Identify which cell holds the provided text, then report its [x, y] central coordinate. 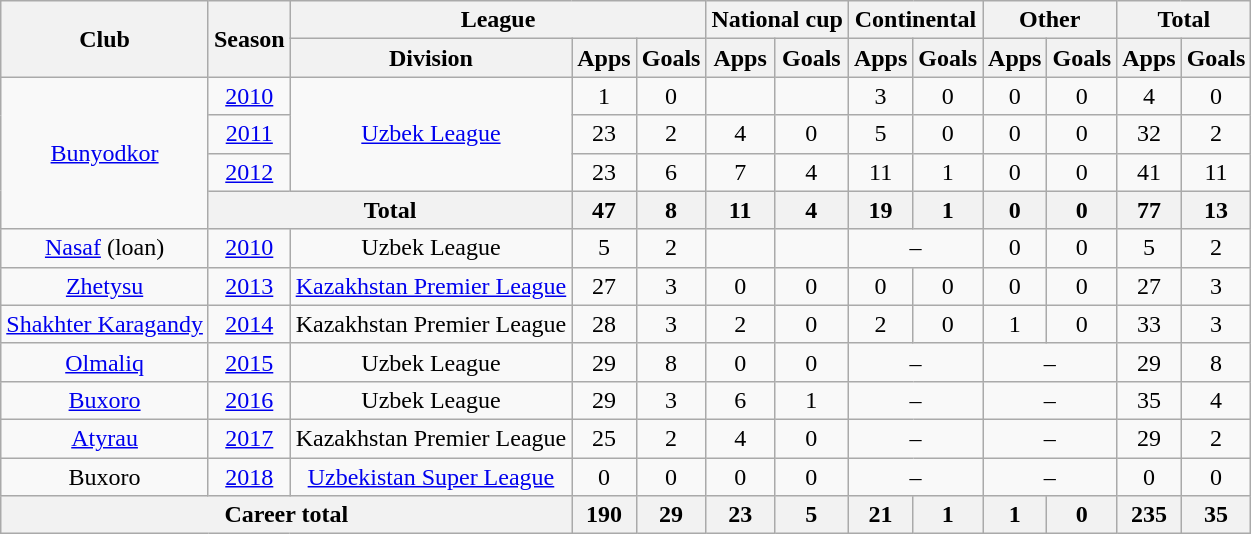
2016 [249, 400]
Uzbekistan Super League [431, 477]
Shakhter Karagandy [105, 324]
2013 [249, 286]
Season [249, 39]
33 [1149, 324]
2014 [249, 324]
28 [604, 324]
190 [604, 515]
2011 [249, 134]
Division [431, 58]
77 [1149, 210]
Atyrau [105, 438]
2012 [249, 172]
Olmaliq [105, 362]
Zhetysu [105, 286]
Nasaf (loan) [105, 248]
13 [1216, 210]
47 [604, 210]
Continental [915, 20]
7 [740, 172]
19 [880, 210]
Bunyodkor [105, 153]
21 [880, 515]
25 [604, 438]
Career total [286, 515]
2018 [249, 477]
32 [1149, 134]
2015 [249, 362]
235 [1149, 515]
League [498, 20]
41 [1149, 172]
Club [105, 39]
2017 [249, 438]
Other [1050, 20]
National cup [777, 20]
